For the text-containing cell, return its midpoint in (X, Y) coordinate format. 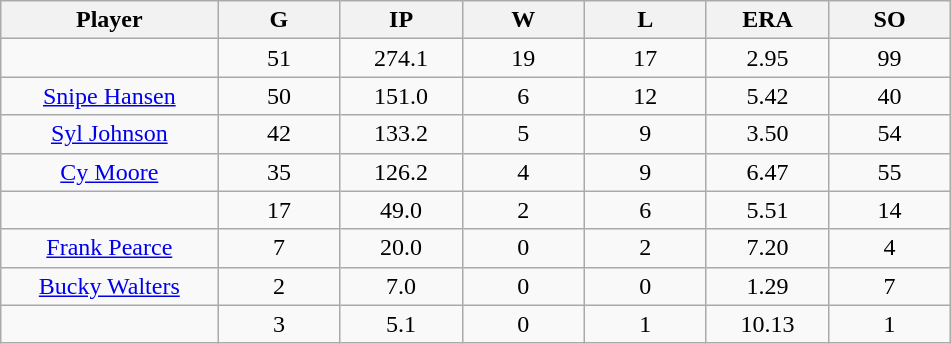
5.1 (401, 324)
133.2 (401, 134)
42 (279, 134)
51 (279, 58)
5.51 (767, 210)
Bucky Walters (110, 286)
ERA (767, 20)
3.50 (767, 134)
IP (401, 20)
G (279, 20)
7.0 (401, 286)
Syl Johnson (110, 134)
10.13 (767, 324)
5 (523, 134)
3 (279, 324)
W (523, 20)
7.20 (767, 248)
19 (523, 58)
12 (645, 96)
55 (890, 172)
1.29 (767, 286)
151.0 (401, 96)
49.0 (401, 210)
20.0 (401, 248)
126.2 (401, 172)
5.42 (767, 96)
Cy Moore (110, 172)
35 (279, 172)
Frank Pearce (110, 248)
6.47 (767, 172)
SO (890, 20)
40 (890, 96)
99 (890, 58)
Snipe Hansen (110, 96)
L (645, 20)
54 (890, 134)
274.1 (401, 58)
Player (110, 20)
14 (890, 210)
2.95 (767, 58)
50 (279, 96)
